Search for the cell housing the specified text and yield its [x, y] center coordinate. 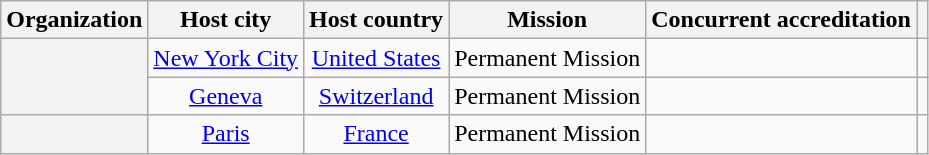
Concurrent accreditation [782, 20]
Geneva [226, 96]
France [376, 134]
United States [376, 58]
New York City [226, 58]
Paris [226, 134]
Host city [226, 20]
Organization [74, 20]
Host country [376, 20]
Mission [548, 20]
Switzerland [376, 96]
